Extract the [x, y] coordinate from the center of the cell holding the provided text.  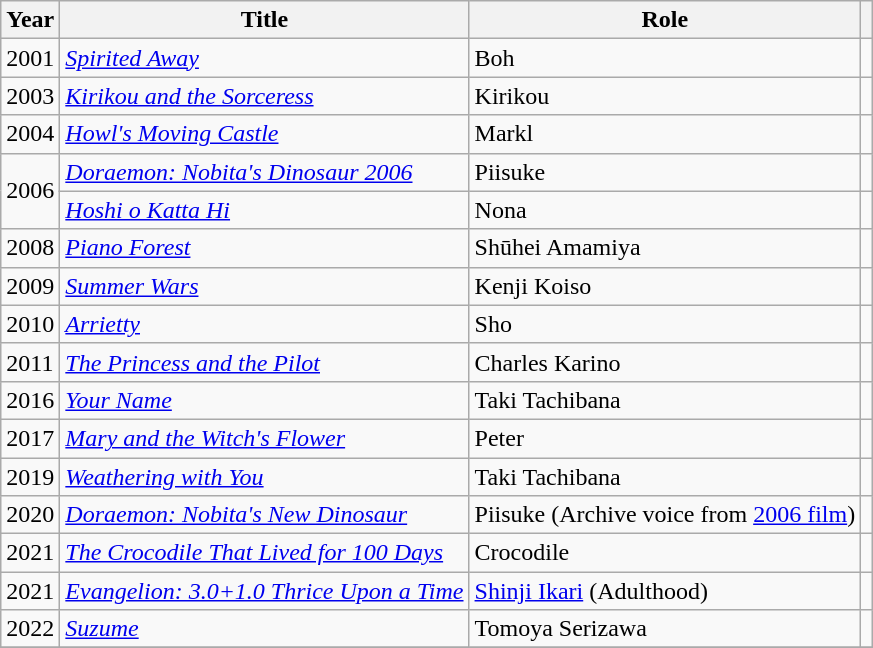
2004 [30, 134]
2003 [30, 96]
Peter [665, 438]
The Princess and the Pilot [264, 362]
Shūhei Amamiya [665, 248]
Piisuke (Archive voice from 2006 film) [665, 515]
Suzume [264, 629]
Weathering with You [264, 477]
Arrietty [264, 324]
2001 [30, 58]
Kirikou [665, 96]
Mary and the Witch's Flower [264, 438]
Sho [665, 324]
Howl's Moving Castle [264, 134]
Charles Karino [665, 362]
2016 [30, 400]
Nona [665, 210]
Boh [665, 58]
Piano Forest [264, 248]
2017 [30, 438]
Crocodile [665, 553]
2008 [30, 248]
2009 [30, 286]
2006 [30, 191]
2019 [30, 477]
2011 [30, 362]
Tomoya Serizawa [665, 629]
Markl [665, 134]
Shinji Ikari (Adulthood) [665, 591]
Spirited Away [264, 58]
Your Name [264, 400]
2020 [30, 515]
2022 [30, 629]
2010 [30, 324]
The Crocodile That Lived for 100 Days [264, 553]
Doraemon: Nobita's New Dinosaur [264, 515]
Evangelion: 3.0+1.0 Thrice Upon a Time [264, 591]
Doraemon: Nobita's Dinosaur 2006 [264, 172]
Hoshi o Katta Hi [264, 210]
Year [30, 20]
Kirikou and the Sorceress [264, 96]
Kenji Koiso [665, 286]
Summer Wars [264, 286]
Title [264, 20]
Role [665, 20]
Piisuke [665, 172]
